Locate the cell with the specified text and output its [x, y] center coordinate. 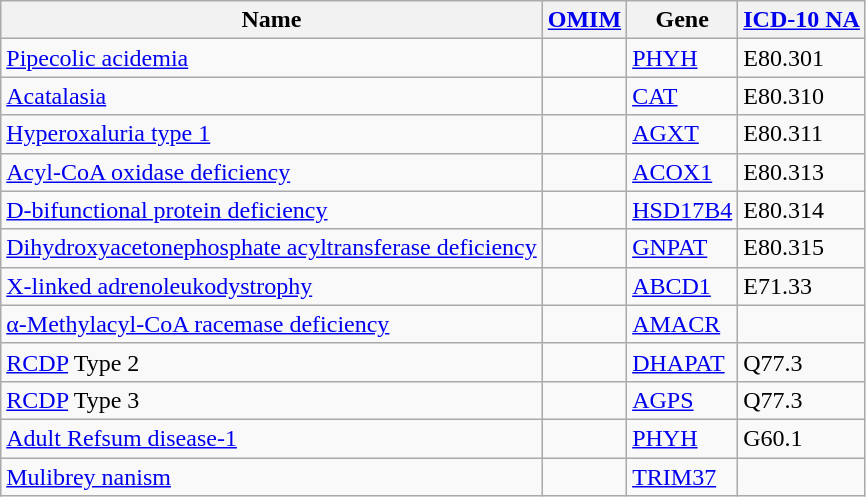
CAT [682, 96]
GNPAT [682, 248]
Dihydroxyacetonephosphate acyltransferase deficiency [272, 248]
Acyl-CoA oxidase deficiency [272, 172]
Acatalasia [272, 96]
α-Methylacyl-CoA racemase deficiency [272, 324]
E80.310 [802, 96]
ABCD1 [682, 286]
E80.314 [802, 210]
ACOX1 [682, 172]
X-linked adrenoleukodystrophy [272, 286]
D-bifunctional protein deficiency [272, 210]
E71.33 [802, 286]
ICD-10 NA [802, 20]
G60.1 [802, 438]
Adult Refsum disease-1 [272, 438]
Mulibrey nanism [272, 477]
DHAPAT [682, 362]
E80.313 [802, 172]
AGPS [682, 400]
RCDP Type 3 [272, 400]
E80.315 [802, 248]
TRIM37 [682, 477]
AMACR [682, 324]
RCDP Type 2 [272, 362]
Name [272, 20]
Pipecolic acidemia [272, 58]
AGXT [682, 134]
E80.301 [802, 58]
HSD17B4 [682, 210]
Gene [682, 20]
E80.311 [802, 134]
OMIM [584, 20]
Hyperoxaluria type 1 [272, 134]
